Identify which cell holds the provided text, then report its (X, Y) central coordinate. 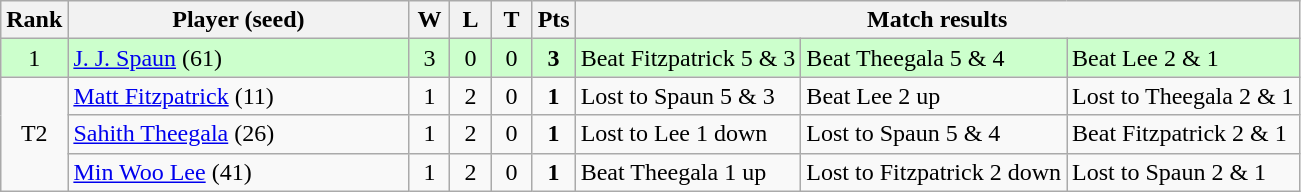
Lost to Spaun 2 & 1 (1184, 172)
Min Woo Lee (41) (238, 172)
Sahith Theegala (26) (238, 134)
Rank (34, 20)
Lost to Lee 1 down (688, 134)
Match results (937, 20)
Lost to Spaun 5 & 4 (934, 134)
Beat Fitzpatrick 5 & 3 (688, 58)
W (430, 20)
Lost to Fitzpatrick 2 down (934, 172)
J. J. Spaun (61) (238, 58)
Beat Lee 2 & 1 (1184, 58)
Matt Fitzpatrick (11) (238, 96)
Beat Theegala 5 & 4 (934, 58)
Pts (554, 20)
Lost to Spaun 5 & 3 (688, 96)
Lost to Theegala 2 & 1 (1184, 96)
Beat Fitzpatrick 2 & 1 (1184, 134)
T2 (34, 134)
L (470, 20)
Player (seed) (238, 20)
Beat Lee 2 up (934, 96)
Beat Theegala 1 up (688, 172)
T (512, 20)
